Extract the (x, y) coordinate from the center of the cell holding the provided text.  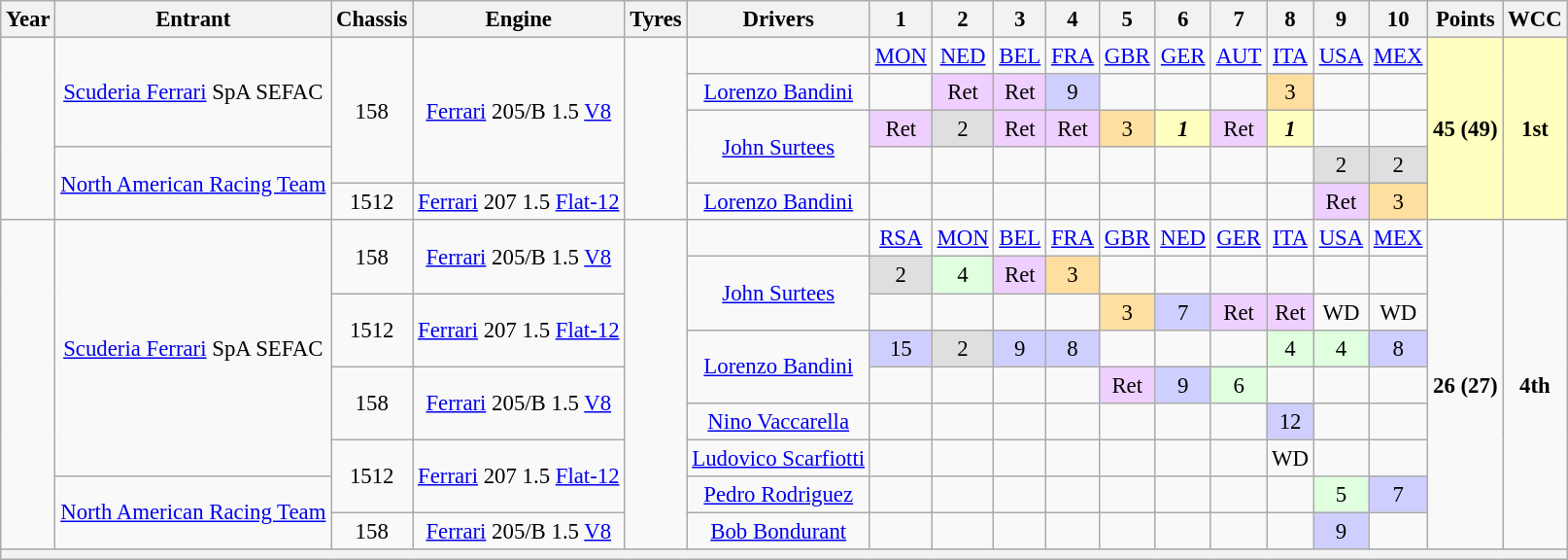
Bob Bondurant (778, 531)
45 (49) (1465, 129)
15 (901, 348)
Tyres (656, 19)
Entrant (193, 19)
Points (1465, 19)
Drivers (778, 19)
AUT (1238, 56)
12 (1290, 421)
Chassis (372, 19)
Ludovico Scarfiotti (778, 458)
1st (1535, 129)
Year (28, 19)
10 (1399, 19)
Pedro Rodriguez (778, 495)
Engine (519, 19)
Nino Vaccarella (778, 421)
WCC (1535, 19)
RSA (901, 238)
4th (1535, 384)
26 (27) (1465, 384)
